Identify which cell holds the provided text, then report its (x, y) central coordinate. 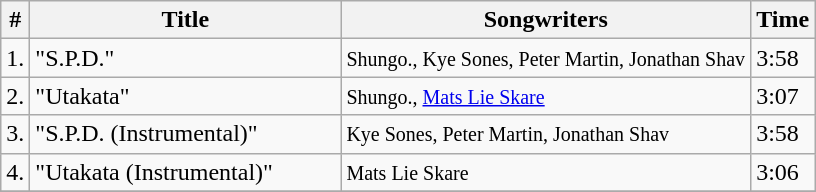
3:07 (783, 96)
3. (16, 134)
1. (16, 58)
"S.P.D. (Instrumental)" (186, 134)
Time (783, 20)
# (16, 20)
Songwriters (546, 20)
Shungo., Mats Lie Skare (546, 96)
Title (186, 20)
2. (16, 96)
"Utakata" (186, 96)
Mats Lie Skare (546, 172)
Shungo., Kye Sones, Peter Martin, Jonathan Shav (546, 58)
"Utakata (Instrumental)" (186, 172)
"S.P.D." (186, 58)
4. (16, 172)
Kye Sones, Peter Martin, Jonathan Shav (546, 134)
3:06 (783, 172)
